Return [x, y] of the center of cell containing provided text 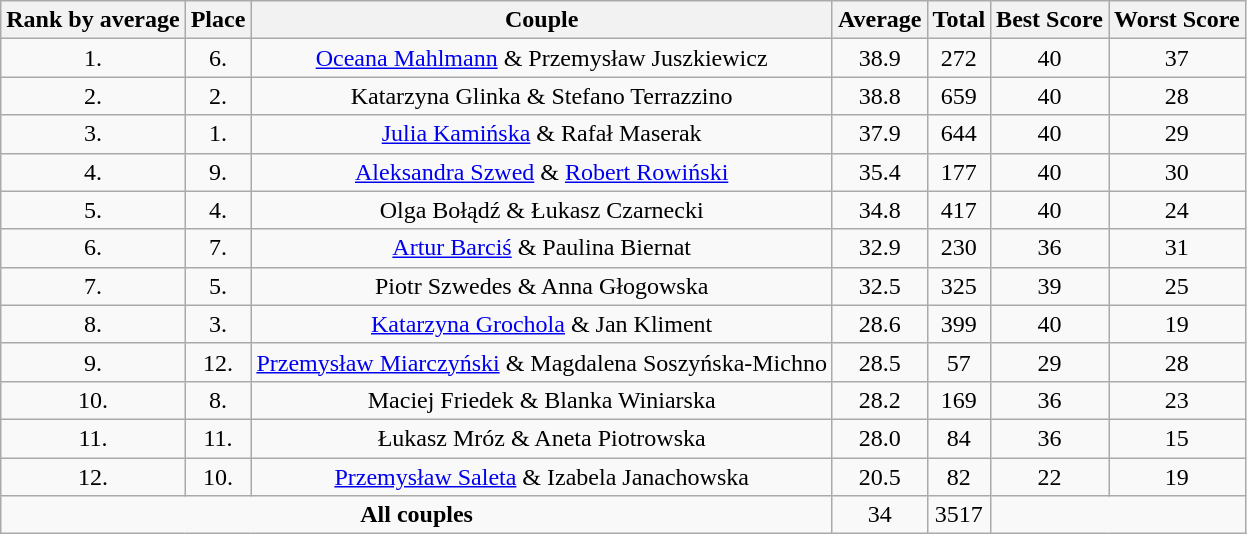
177 [959, 172]
38.8 [880, 96]
230 [959, 248]
Łukasz Mróz & Aneta Piotrowska [542, 438]
28.6 [880, 324]
399 [959, 324]
Przemysław Saleta & Izabela Janachowska [542, 477]
Total [959, 20]
28.2 [880, 400]
32.9 [880, 248]
20.5 [880, 477]
28.0 [880, 438]
22 [1050, 477]
82 [959, 477]
25 [1178, 286]
34.8 [880, 210]
659 [959, 96]
Oceana Mahlmann & Przemysław Juszkiewicz [542, 58]
325 [959, 286]
24 [1178, 210]
35.4 [880, 172]
Katarzyna Glinka & Stefano Terrazzino [542, 96]
Julia Kamińska & Rafał Maserak [542, 134]
Artur Barciś & Paulina Biernat [542, 248]
Piotr Szwedes & Anna Głogowska [542, 286]
57 [959, 362]
Katarzyna Grochola & Jan Kliment [542, 324]
417 [959, 210]
39 [1050, 286]
23 [1178, 400]
Place [218, 20]
272 [959, 58]
15 [1178, 438]
38.9 [880, 58]
32.5 [880, 286]
30 [1178, 172]
644 [959, 134]
Average [880, 20]
3517 [959, 515]
37.9 [880, 134]
37 [1178, 58]
Couple [542, 20]
31 [1178, 248]
Olga Bołądź & Łukasz Czarnecki [542, 210]
Aleksandra Szwed & Robert Rowiński [542, 172]
169 [959, 400]
Maciej Friedek & Blanka Winiarska [542, 400]
28.5 [880, 362]
Rank by average [93, 20]
Worst Score [1178, 20]
84 [959, 438]
Przemysław Miarczyński & Magdalena Soszyńska-Michno [542, 362]
All couples [417, 515]
Best Score [1050, 20]
34 [880, 515]
